Determine the (x, y) coordinate at the center of the cell enclosing the given text.  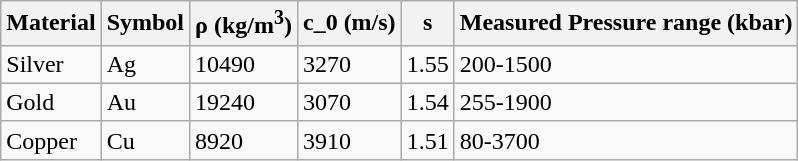
1.55 (428, 64)
255-1900 (626, 102)
8920 (244, 140)
3070 (349, 102)
Ag (145, 64)
3910 (349, 140)
Symbol (145, 24)
19240 (244, 102)
Gold (51, 102)
c_0 (m/s) (349, 24)
3270 (349, 64)
Measured Pressure range (kbar) (626, 24)
s (428, 24)
200-1500 (626, 64)
Material (51, 24)
Silver (51, 64)
Cu (145, 140)
10490 (244, 64)
ρ (kg/m3) (244, 24)
80-3700 (626, 140)
1.54 (428, 102)
Au (145, 102)
Copper (51, 140)
1.51 (428, 140)
